Search for the cell housing the specified text and yield its (X, Y) center coordinate. 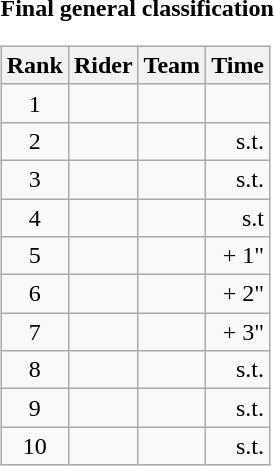
5 (34, 256)
+ 2" (238, 294)
Rider (103, 65)
s.t (238, 217)
7 (34, 332)
2 (34, 141)
9 (34, 408)
Rank (34, 65)
3 (34, 179)
Team (172, 65)
Time (238, 65)
10 (34, 446)
4 (34, 217)
+ 3" (238, 332)
6 (34, 294)
+ 1" (238, 256)
8 (34, 370)
1 (34, 103)
